Pinpoint the cell where the given text exists, returning its [X, Y] midpoint coordinate. 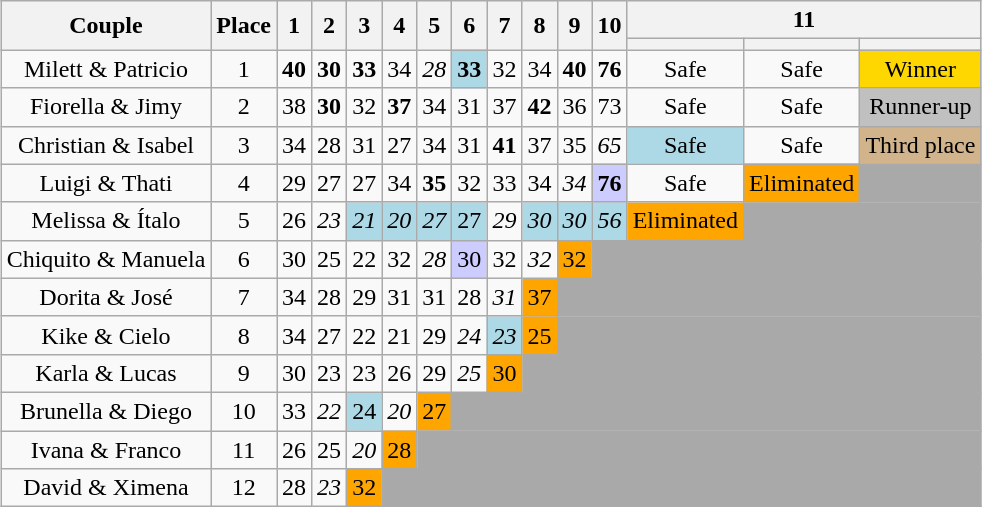
56 [610, 221]
Chiquito & Manuela [106, 259]
Luigi & Thati [106, 183]
Karla & Lucas [106, 373]
Dorita & José [106, 297]
42 [540, 107]
Brunella & Diego [106, 411]
Milett & Patricio [106, 69]
David & Ximena [106, 488]
65 [610, 145]
Kike & Cielo [106, 335]
Ivana & Franco [106, 449]
38 [294, 107]
Christian & Isabel [106, 145]
36 [574, 107]
Winner [920, 69]
Place [244, 26]
Couple [106, 26]
Melissa & Ítalo [106, 221]
41 [504, 145]
Third place [920, 145]
Fiorella & Jimy [106, 107]
12 [244, 488]
73 [610, 107]
Runner-up [920, 107]
